Return the [x, y] coordinate for the center point of the cell that contains the specified text.  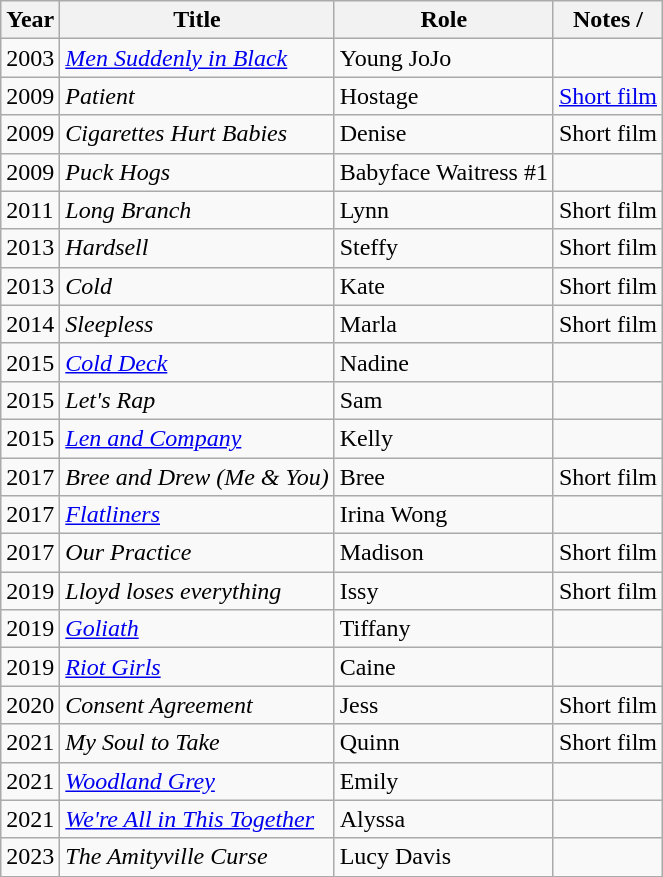
Madison [444, 553]
Men Suddenly in Black [197, 58]
Denise [444, 134]
Our Practice [197, 553]
Cigarettes Hurt Babies [197, 134]
My Soul to Take [197, 743]
Patient [197, 96]
2003 [30, 58]
Nadine [444, 362]
Cold Deck [197, 362]
Bree and Drew (Me & You) [197, 477]
Kate [444, 286]
Hostage [444, 96]
Quinn [444, 743]
Bree [444, 477]
Emily [444, 781]
Puck Hogs [197, 172]
Woodland Grey [197, 781]
Marla [444, 324]
The Amityville Curse [197, 857]
Goliath [197, 629]
Year [30, 20]
Sam [444, 400]
Hardsell [197, 248]
2011 [30, 210]
Alyssa [444, 819]
Kelly [444, 438]
Long Branch [197, 210]
2014 [30, 324]
We're All in This Together [197, 819]
Irina Wong [444, 515]
2020 [30, 705]
Riot Girls [197, 667]
2023 [30, 857]
Babyface Waitress #1 [444, 172]
Notes / [608, 20]
Tiffany [444, 629]
Caine [444, 667]
Lloyd loses everything [197, 591]
Let's Rap [197, 400]
Title [197, 20]
Flatliners [197, 515]
Cold [197, 286]
Young JoJo [444, 58]
Lucy Davis [444, 857]
Consent Agreement [197, 705]
Role [444, 20]
Len and Company [197, 438]
Steffy [444, 248]
Issy [444, 591]
Lynn [444, 210]
Sleepless [197, 324]
Jess [444, 705]
